Return (x, y) of the center of cell containing provided text 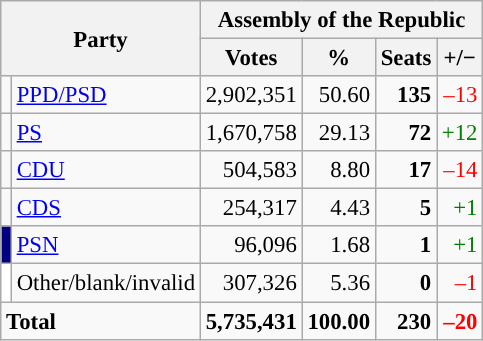
1 (406, 245)
307,326 (251, 283)
96,096 (251, 245)
72 (406, 133)
PS (106, 133)
Assembly of the Republic (341, 20)
Votes (251, 58)
1.68 (338, 245)
+12 (460, 133)
Total (101, 321)
–20 (460, 321)
8.80 (338, 170)
50.60 (338, 95)
5,735,431 (251, 321)
–1 (460, 283)
–14 (460, 170)
–13 (460, 95)
PPD/PSD (106, 95)
100.00 (338, 321)
Party (101, 38)
Seats (406, 58)
0 (406, 283)
29.13 (338, 133)
PSN (106, 245)
135 (406, 95)
5 (406, 208)
17 (406, 170)
504,583 (251, 170)
4.43 (338, 208)
1,670,758 (251, 133)
Other/blank/invalid (106, 283)
CDU (106, 170)
230 (406, 321)
254,317 (251, 208)
CDS (106, 208)
5.36 (338, 283)
% (338, 58)
2,902,351 (251, 95)
+/− (460, 58)
